Scan for the cell matching the given text and deliver its (X, Y) coordinate at center. 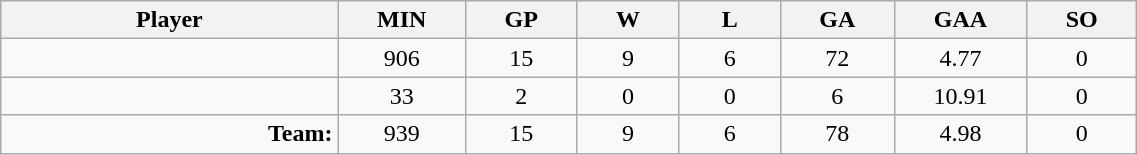
4.77 (960, 58)
33 (402, 96)
4.98 (960, 134)
72 (837, 58)
78 (837, 134)
W (628, 20)
Player (170, 20)
939 (402, 134)
GA (837, 20)
MIN (402, 20)
2 (520, 96)
GP (520, 20)
906 (402, 58)
Team: (170, 134)
GAA (960, 20)
10.91 (960, 96)
SO (1082, 20)
L (730, 20)
